Extract the (x, y) coordinate from the center of the cell holding the provided text.  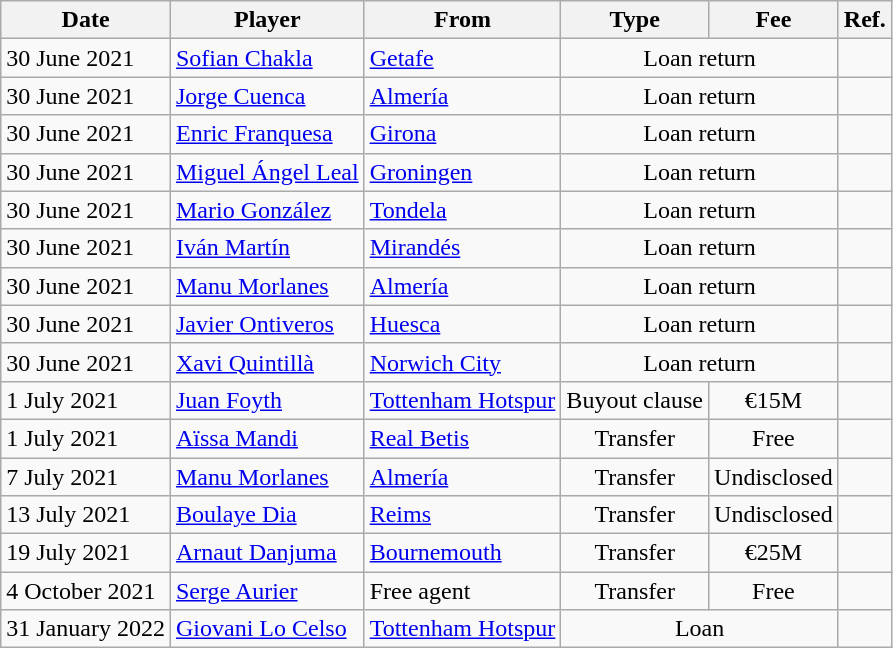
Iván Martín (267, 248)
Jorge Cuenca (267, 96)
Girona (462, 134)
Free agent (462, 591)
7 July 2021 (86, 477)
Serge Aurier (267, 591)
Enric Franquesa (267, 134)
Giovani Lo Celso (267, 629)
Buyout clause (635, 400)
Sofian Chakla (267, 58)
Norwich City (462, 362)
Miguel Ángel Leal (267, 172)
Javier Ontiveros (267, 324)
Juan Foyth (267, 400)
Mirandés (462, 248)
Tondela (462, 210)
Xavi Quintillà (267, 362)
Aïssa Mandi (267, 438)
4 October 2021 (86, 591)
Real Betis (462, 438)
13 July 2021 (86, 515)
Loan (700, 629)
Player (267, 20)
Type (635, 20)
Fee (774, 20)
Reims (462, 515)
Groningen (462, 172)
€25M (774, 553)
€15M (774, 400)
Huesca (462, 324)
From (462, 20)
Getafe (462, 58)
Mario González (267, 210)
Date (86, 20)
Boulaye Dia (267, 515)
31 January 2022 (86, 629)
Ref. (864, 20)
Bournemouth (462, 553)
19 July 2021 (86, 553)
Arnaut Danjuma (267, 553)
